Return [X, Y] of the center of cell containing provided text 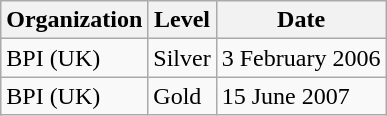
Organization [74, 20]
Date [301, 20]
Level [182, 20]
Silver [182, 58]
15 June 2007 [301, 96]
3 February 2006 [301, 58]
Gold [182, 96]
